Detect which cell encompasses the target text, then output its [x, y] center coordinate. 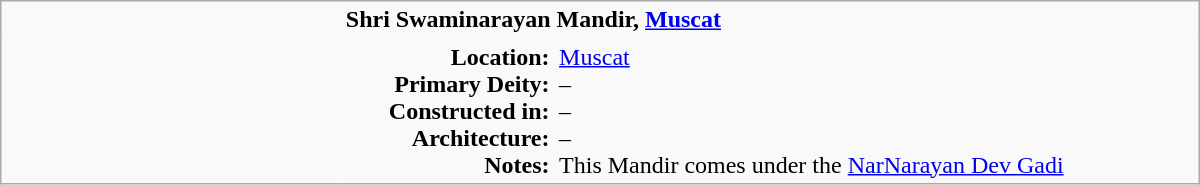
Location:Primary Deity:Constructed in:Architecture:Notes: [448, 110]
Muscat – – – This Mandir comes under the NarNarayan Dev Gadi [876, 110]
Shri Swaminarayan Mandir, Muscat [770, 20]
